Identify which cell holds the provided text, then report its [X, Y] central coordinate. 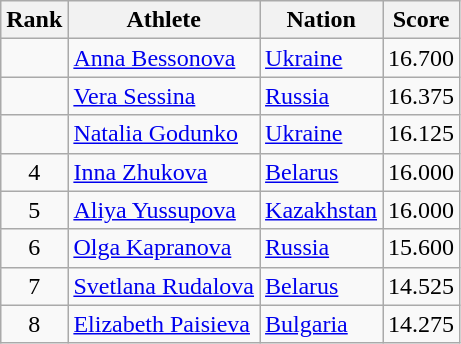
5 [34, 210]
Kazakhstan [322, 210]
Nation [322, 20]
16.375 [422, 96]
Vera Sessina [164, 96]
Svetlana Rudalova [164, 286]
15.600 [422, 248]
8 [34, 324]
Score [422, 20]
Bulgaria [322, 324]
Olga Kapranova [164, 248]
Athlete [164, 20]
16.125 [422, 134]
Anna Bessonova [164, 58]
6 [34, 248]
Natalia Godunko [164, 134]
14.275 [422, 324]
4 [34, 172]
7 [34, 286]
Inna Zhukova [164, 172]
Aliya Yussupova [164, 210]
14.525 [422, 286]
Elizabeth Paisieva [164, 324]
16.700 [422, 58]
Rank [34, 20]
